Scan for the cell matching the given text and deliver its [X, Y] coordinate at center. 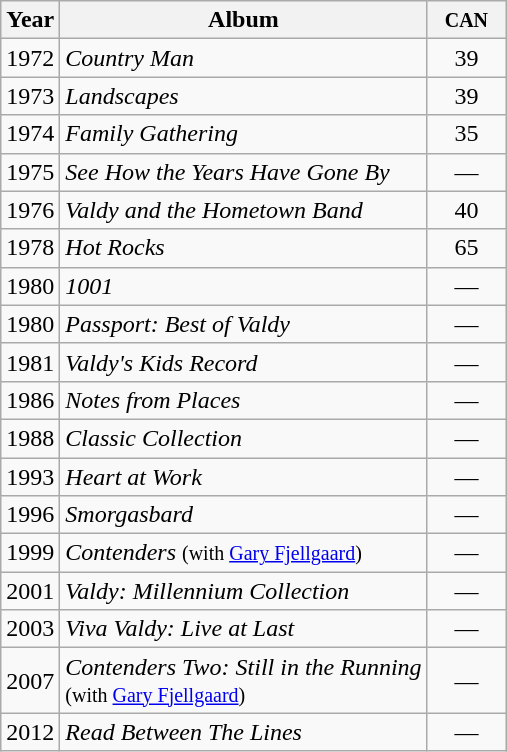
Notes from Places [244, 400]
1975 [30, 172]
Heart at Work [244, 477]
1981 [30, 362]
Contenders Two: Still in the Running(with Gary Fjellgaard) [244, 680]
Country Man [244, 58]
1976 [30, 210]
Classic Collection [244, 438]
1986 [30, 400]
2001 [30, 591]
Viva Valdy: Live at Last [244, 629]
Valdy: Millennium Collection [244, 591]
Passport: Best of Valdy [244, 324]
Landscapes [244, 96]
1001 [244, 286]
Smorgasbard [244, 515]
35 [466, 134]
1978 [30, 248]
CAN [466, 20]
Hot Rocks [244, 248]
Valdy and the Hometown Band [244, 210]
40 [466, 210]
1996 [30, 515]
1974 [30, 134]
65 [466, 248]
1973 [30, 96]
Album [244, 20]
Contenders (with Gary Fjellgaard) [244, 553]
2003 [30, 629]
Family Gathering [244, 134]
See How the Years Have Gone By [244, 172]
2012 [30, 732]
1999 [30, 553]
1993 [30, 477]
1988 [30, 438]
1972 [30, 58]
Year [30, 20]
Valdy's Kids Record [244, 362]
2007 [30, 680]
Read Between The Lines [244, 732]
